Extract the [X, Y] coordinate from the center of the cell holding the provided text.  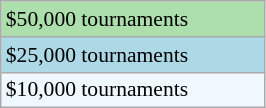
$50,000 tournaments [133, 19]
$10,000 tournaments [133, 90]
$25,000 tournaments [133, 55]
